Detect which cell encompasses the target text, then output its [x, y] center coordinate. 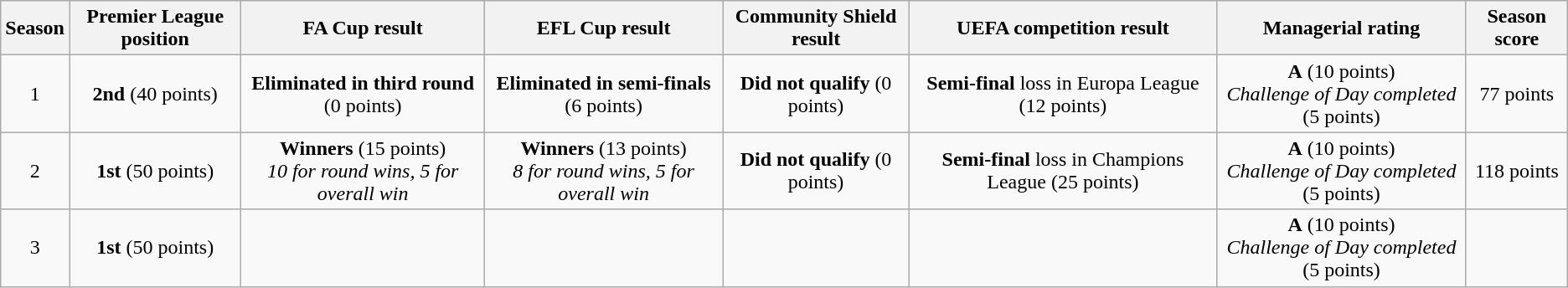
118 points [1516, 171]
Season score [1516, 28]
2 [35, 171]
Season [35, 28]
2nd (40 points) [154, 94]
Premier League position [154, 28]
Eliminated in third round (0 points) [364, 94]
1 [35, 94]
Winners (13 points)8 for round wins, 5 for overall win [603, 171]
UEFA competition result [1062, 28]
EFL Cup result [603, 28]
77 points [1516, 94]
Managerial rating [1342, 28]
Community Shield result [816, 28]
Semi-final loss in Europa League (12 points) [1062, 94]
FA Cup result [364, 28]
Eliminated in semi-finals (6 points) [603, 94]
3 [35, 248]
Semi-final loss in Champions League (25 points) [1062, 171]
Winners (15 points)10 for round wins, 5 for overall win [364, 171]
